Search for the cell housing the specified text and yield its [x, y] center coordinate. 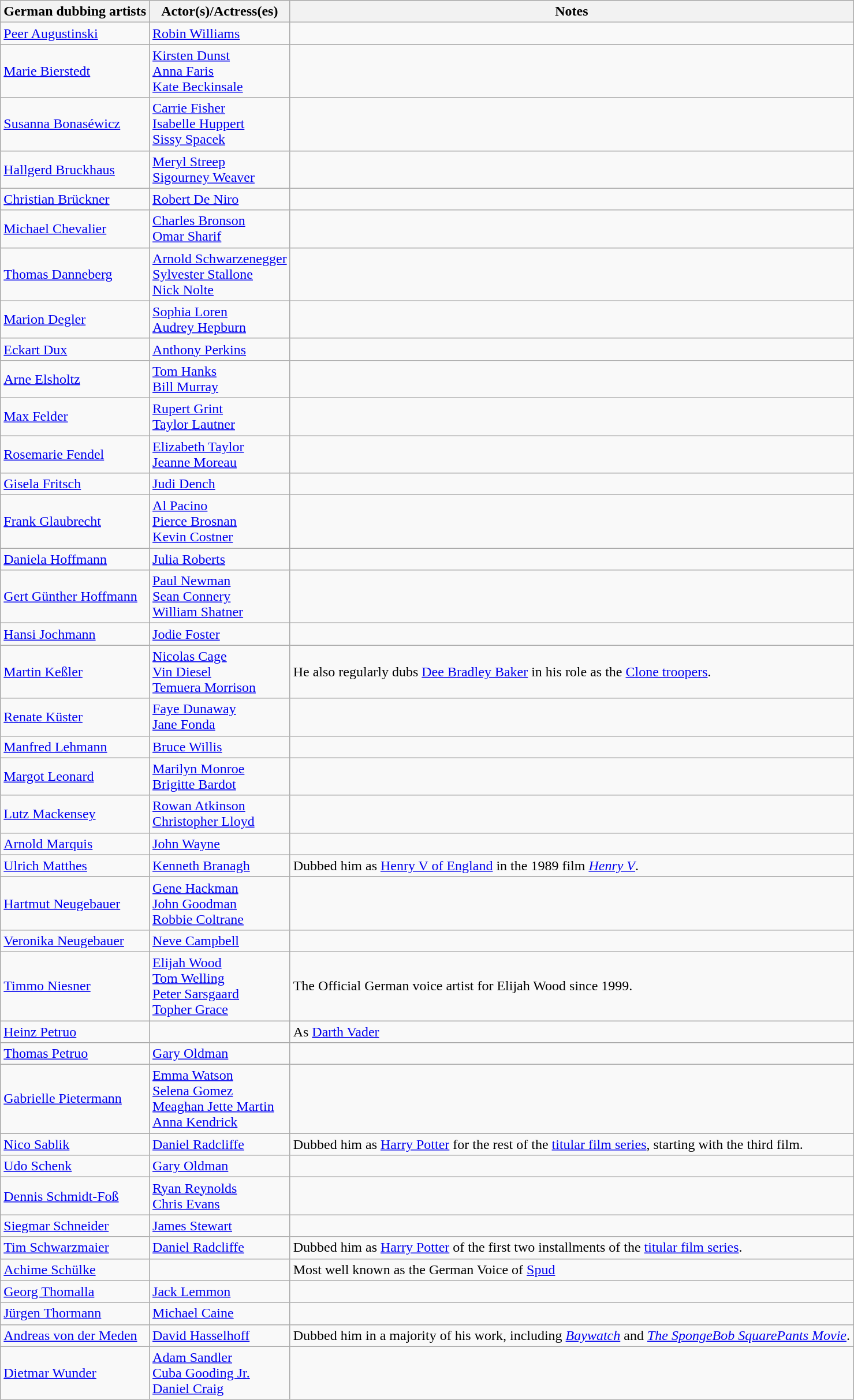
Frank Glaubrecht [75, 522]
Peer Augustinski [75, 33]
Gene HackmanJohn GoodmanRobbie Coltrane [220, 903]
The Official German voice artist for Elijah Wood since 1999. [572, 986]
Tom HanksBill Murray [220, 379]
Sophia LorenAudrey Hepburn [220, 320]
Gert Günther Hoffmann [75, 597]
Veronika Neugebauer [75, 941]
Dubbed him as Harry Potter of the first two installments of the titular film series. [572, 1248]
Elizabeth TaylorJeanne Moreau [220, 454]
Manfred Lehmann [75, 747]
Hartmut Neugebauer [75, 903]
Charles BronsonOmar Sharif [220, 229]
Dennis Schmidt-Foß [75, 1196]
Georg Thomalla [75, 1292]
John Wayne [220, 844]
Michael Chevalier [75, 229]
Renate Küster [75, 717]
Adam SandlerCuba Gooding Jr.Daniel Craig [220, 1373]
Al PacinoPierce BrosnanKevin Costner [220, 522]
Notes [572, 12]
Hallgerd Bruckhaus [75, 170]
Tim Schwarzmaier [75, 1248]
Robert De Niro [220, 199]
Dubbed him as Harry Potter for the rest of the titular film series, starting with the third film. [572, 1144]
Jack Lemmon [220, 1292]
Emma WatsonSelena GomezMeaghan Jette MartinAnna Kendrick [220, 1099]
Arnold SchwarzeneggerSylvester StalloneNick Nolte [220, 274]
As Darth Vader [572, 1031]
Lutz Mackensey [75, 814]
Nicolas CageVin DieselTemuera Morrison [220, 672]
James Stewart [220, 1226]
Most well known as the German Voice of Spud [572, 1270]
Ulrich Matthes [75, 866]
Arnold Marquis [75, 844]
Anthony Perkins [220, 349]
He also regularly dubs Dee Bradley Baker in his role as the Clone troopers. [572, 672]
Jürgen Thormann [75, 1313]
Gabrielle Pietermann [75, 1099]
Michael Caine [220, 1313]
Andreas von der Meden [75, 1335]
German dubbing artists [75, 12]
Jodie Foster [220, 634]
Arne Elsholtz [75, 379]
Thomas Petruo [75, 1054]
Kenneth Branagh [220, 866]
Rosemarie Fendel [75, 454]
Dietmar Wunder [75, 1373]
Rowan AtkinsonChristopher Lloyd [220, 814]
Marie Bierstedt [75, 71]
Thomas Danneberg [75, 274]
Kirsten DunstAnna FarisKate Beckinsale [220, 71]
Carrie FisherIsabelle HuppertSissy Spacek [220, 124]
Margot Leonard [75, 777]
Judi Dench [220, 484]
Daniela Hoffmann [75, 559]
Martin Keßler [75, 672]
Timmo Niesner [75, 986]
Nico Sablik [75, 1144]
Marilyn MonroeBrigitte Bardot [220, 777]
Rupert GrintTaylor Lautner [220, 417]
Siegmar Schneider [75, 1226]
Paul NewmanSean ConneryWilliam Shatner [220, 597]
Hansi Jochmann [75, 634]
Susanna Bonaséwicz [75, 124]
Actor(s)/Actress(es) [220, 12]
Neve Campbell [220, 941]
Bruce Willis [220, 747]
Udo Schenk [75, 1166]
Robin Williams [220, 33]
Julia Roberts [220, 559]
Gisela Fritsch [75, 484]
Eckart Dux [75, 349]
Dubbed him in a majority of his work, including Baywatch and The SpongeBob SquarePants Movie. [572, 1335]
Achime Schülke [75, 1270]
Dubbed him as Henry V of England in the 1989 film Henry V. [572, 866]
Heinz Petruo [75, 1031]
Christian Brückner [75, 199]
Meryl StreepSigourney Weaver [220, 170]
Max Felder [75, 417]
Ryan ReynoldsChris Evans [220, 1196]
Elijah WoodTom WellingPeter SarsgaardTopher Grace [220, 986]
Faye DunawayJane Fonda [220, 717]
Marion Degler [75, 320]
David Hasselhoff [220, 1335]
